Identify which cell holds the provided text, then report its [x, y] central coordinate. 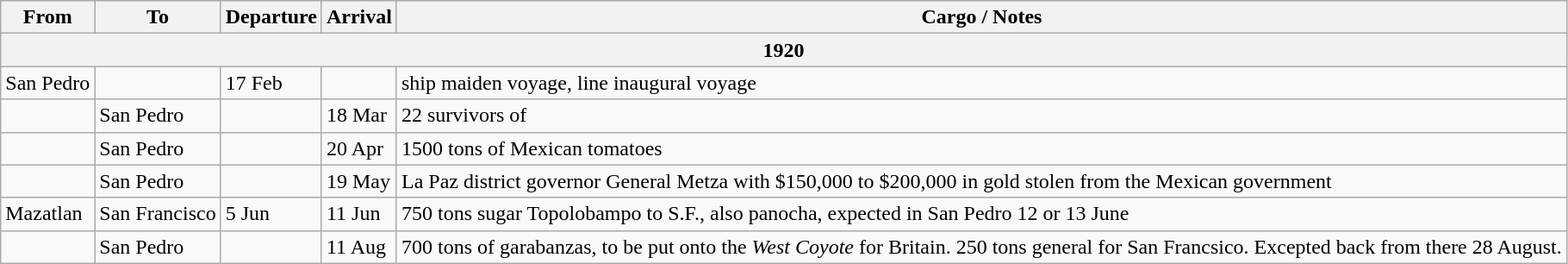
Cargo / Notes [981, 17]
11 Aug [358, 247]
5 Jun [271, 214]
18 Mar [358, 116]
19 May [358, 181]
San Francisco [158, 214]
Mazatlan [48, 214]
Departure [271, 17]
750 tons sugar Topolobampo to S.F., also panocha, expected in San Pedro 12 or 13 June [981, 214]
1500 tons of Mexican tomatoes [981, 148]
Arrival [358, 17]
To [158, 17]
20 Apr [358, 148]
22 survivors of [981, 116]
ship maiden voyage, line inaugural voyage [981, 83]
From [48, 17]
1920 [784, 50]
17 Feb [271, 83]
11 Jun [358, 214]
La Paz district governor General Metza with $150,000 to $200,000 in gold stolen from the Mexican government [981, 181]
700 tons of garabanzas, to be put onto the West Coyote for Britain. 250 tons general for San Francsico. Excepted back from there 28 August. [981, 247]
